Identify which cell holds the provided text, then report its (x, y) central coordinate. 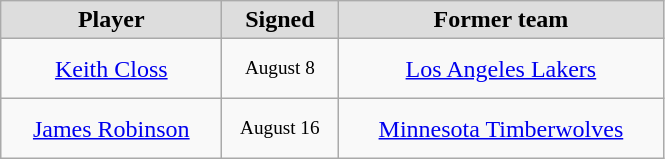
August 8 (280, 69)
Former team (501, 20)
Keith Closs (112, 69)
Signed (280, 20)
Los Angeles Lakers (501, 69)
August 16 (280, 129)
Player (112, 20)
Minnesota Timberwolves (501, 129)
James Robinson (112, 129)
